Search for the cell housing the specified text and yield its (X, Y) center coordinate. 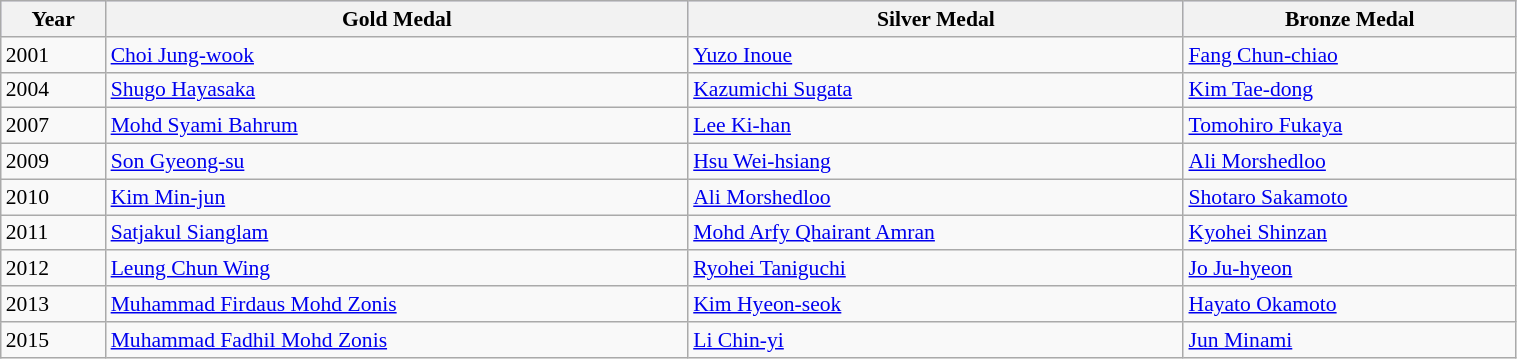
2009 (54, 162)
Satjakul Sianglam (398, 233)
Ryohei Taniguchi (936, 269)
Leung Chun Wing (398, 269)
2007 (54, 126)
Mohd Syami Bahrum (398, 126)
Hsu Wei-hsiang (936, 162)
Bronze Medal (1350, 19)
Muhammad Fadhil Mohd Zonis (398, 340)
Kim Hyeon-seok (936, 304)
Fang Chun-chiao (1350, 55)
Choi Jung-wook (398, 55)
2004 (54, 90)
2011 (54, 233)
2013 (54, 304)
Jo Ju-hyeon (1350, 269)
Lee Ki-han (936, 126)
Year (54, 19)
Muhammad Firdaus Mohd Zonis (398, 304)
2012 (54, 269)
Kazumichi Sugata (936, 90)
2015 (54, 340)
Tomohiro Fukaya (1350, 126)
Kim Tae-dong (1350, 90)
2010 (54, 197)
Kyohei Shinzan (1350, 233)
Li Chin-yi (936, 340)
Son Gyeong-su (398, 162)
Shugo Hayasaka (398, 90)
Kim Min-jun (398, 197)
2001 (54, 55)
Gold Medal (398, 19)
Mohd Arfy Qhairant Amran (936, 233)
Silver Medal (936, 19)
Hayato Okamoto (1350, 304)
Yuzo Inoue (936, 55)
Jun Minami (1350, 340)
Shotaro Sakamoto (1350, 197)
